Detect which cell encompasses the target text, then output its [x, y] center coordinate. 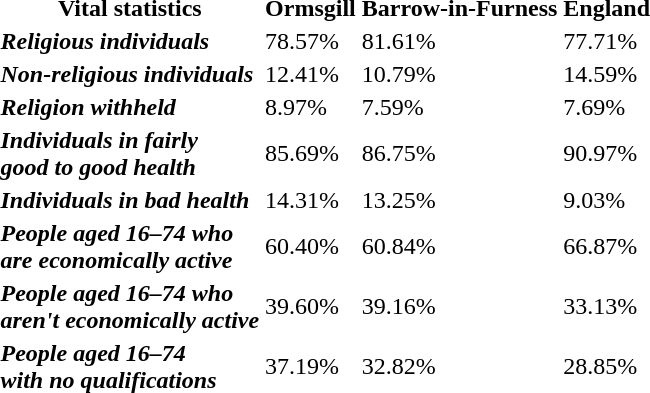
60.40% [311, 246]
78.57% [311, 41]
60.84% [460, 246]
10.79% [460, 74]
13.25% [460, 200]
39.60% [311, 306]
7.59% [460, 107]
14.31% [311, 200]
81.61% [460, 41]
86.75% [460, 154]
12.41% [311, 74]
85.69% [311, 154]
39.16% [460, 306]
8.97% [311, 107]
